Detect which cell encompasses the target text, then output its (X, Y) center coordinate. 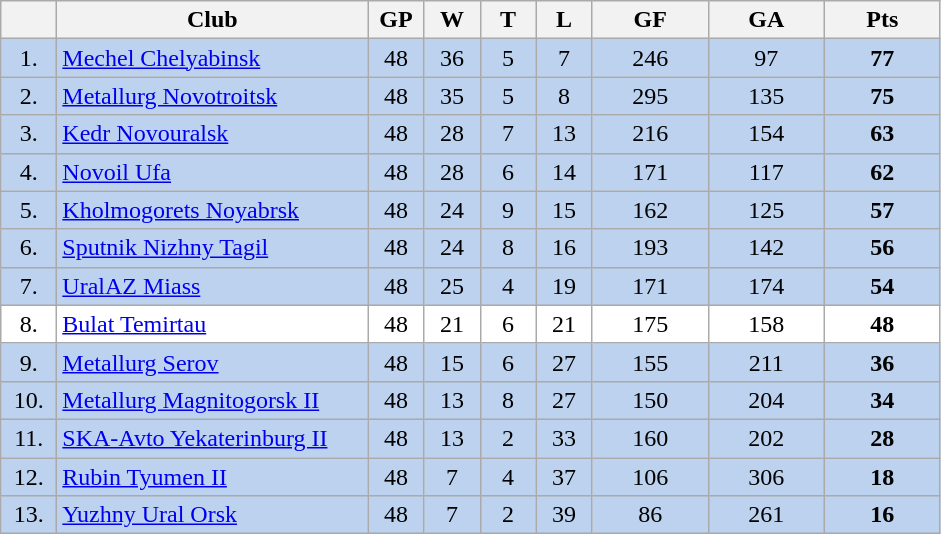
Novoil Ufa (212, 172)
18 (882, 477)
56 (882, 248)
211 (766, 362)
9 (508, 210)
193 (650, 248)
34 (882, 400)
306 (766, 477)
1. (29, 58)
174 (766, 286)
Kedr Novouralsk (212, 134)
Metallurg Magnitogorsk II (212, 400)
10. (29, 400)
Rubin Tyumen II (212, 477)
150 (650, 400)
SKA-Avto Yekaterinburg II (212, 438)
75 (882, 96)
202 (766, 438)
39 (564, 515)
54 (882, 286)
3. (29, 134)
125 (766, 210)
246 (650, 58)
GA (766, 20)
9. (29, 362)
T (508, 20)
77 (882, 58)
63 (882, 134)
14 (564, 172)
295 (650, 96)
Bulat Temirtau (212, 324)
25 (452, 286)
11. (29, 438)
W (452, 20)
12. (29, 477)
Kholmogorets Noyabrsk (212, 210)
35 (452, 96)
L (564, 20)
4. (29, 172)
UralAZ Miass (212, 286)
216 (650, 134)
160 (650, 438)
Metallurg Novotroitsk (212, 96)
8. (29, 324)
7. (29, 286)
204 (766, 400)
37 (564, 477)
135 (766, 96)
Mechel Chelyabinsk (212, 58)
57 (882, 210)
2. (29, 96)
Metallurg Serov (212, 362)
142 (766, 248)
Yuzhny Ural Orsk (212, 515)
62 (882, 172)
5. (29, 210)
Club (212, 20)
86 (650, 515)
GF (650, 20)
GP (396, 20)
154 (766, 134)
Pts (882, 20)
33 (564, 438)
162 (650, 210)
Sputnik Nizhny Tagil (212, 248)
261 (766, 515)
155 (650, 362)
13. (29, 515)
175 (650, 324)
6. (29, 248)
97 (766, 58)
106 (650, 477)
19 (564, 286)
117 (766, 172)
158 (766, 324)
